Output the (X, Y) coordinate of the center of the cell containing the given text.  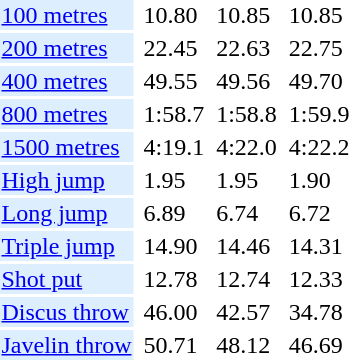
4:22.0 (247, 147)
10.80 (174, 15)
1:58.8 (247, 114)
22.63 (247, 48)
High jump (66, 180)
800 metres (66, 114)
Shot put (66, 279)
49.55 (174, 81)
12.78 (174, 279)
400 metres (66, 81)
42.57 (247, 312)
46.00 (174, 312)
200 metres (66, 48)
14.90 (174, 246)
Discus throw (66, 312)
49.56 (247, 81)
48.12 (247, 345)
6.89 (174, 213)
12.74 (247, 279)
1500 metres (66, 147)
6.74 (247, 213)
Javelin throw (66, 345)
14.46 (247, 246)
10.85 (247, 15)
50.71 (174, 345)
Triple jump (66, 246)
Long jump (66, 213)
22.45 (174, 48)
1:58.7 (174, 114)
100 metres (66, 15)
4:19.1 (174, 147)
